Locate the cell with the specified text and output its (X, Y) center coordinate. 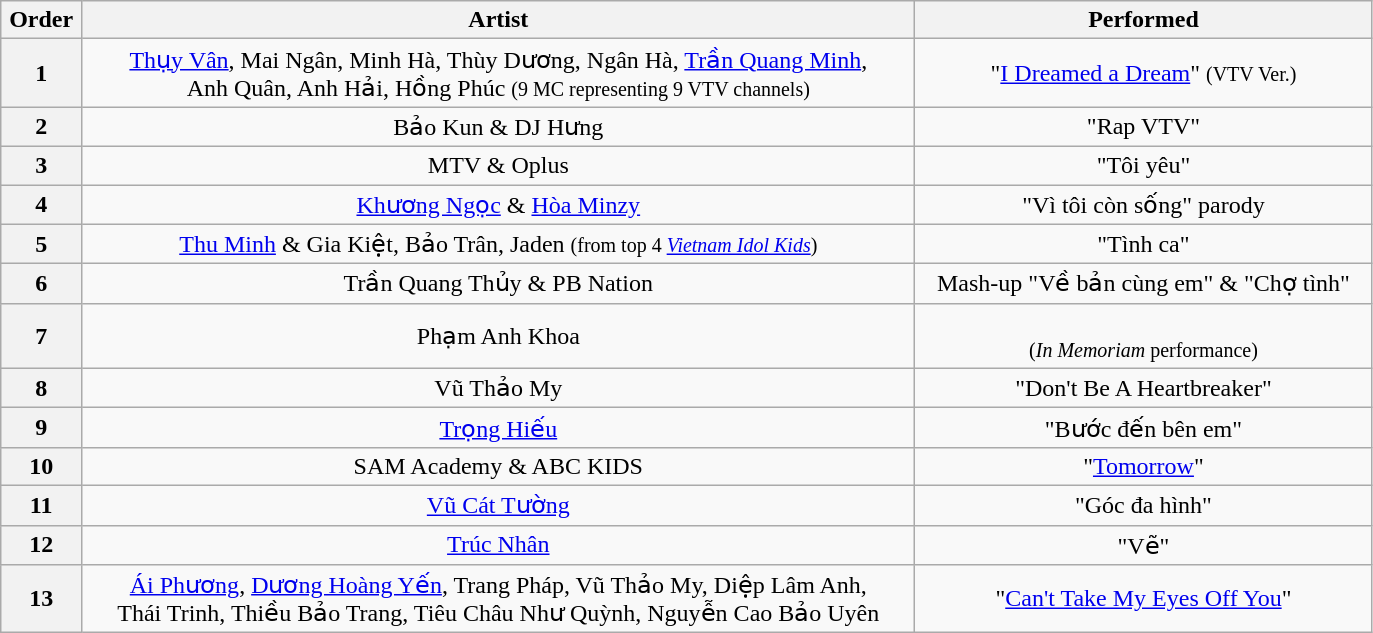
Thụy Vân, Mai Ngân, Minh Hà, Thùy Dương, Ngân Hà, Trần Quang Minh,Anh Quân, Anh Hải, Hồng Phúc (9 MC representing 9 VTV channels) (498, 73)
7 (42, 336)
Thu Minh & Gia Kiệt, Bảo Trân, Jaden (from top 4 Vietnam Idol Kids) (498, 244)
"Góc đa hình" (1144, 505)
3 (42, 165)
Phạm Anh Khoa (498, 336)
"I Dreamed a Dream" (VTV Ver.) (1144, 73)
2 (42, 127)
4 (42, 204)
Trọng Hiếu (498, 428)
"Don't Be A Heartbreaker" (1144, 388)
SAM Academy & ABC KIDS (498, 466)
Trúc Nhân (498, 545)
MTV & Oplus (498, 165)
Ái Phương, Dương Hoàng Yến, Trang Pháp, Vũ Thảo My, Diệp Lâm Anh,Thái Trinh, Thiều Bảo Trang, Tiêu Châu Như Quỳnh, Nguyễn Cao Bảo Uyên (498, 599)
Performed (1144, 20)
Order (42, 20)
"Vì tôi còn sống" parody (1144, 204)
Artist (498, 20)
Trần Quang Thủy & PB Nation (498, 284)
1 (42, 73)
"Tomorrow" (1144, 466)
8 (42, 388)
"Can't Take My Eyes Off You" (1144, 599)
11 (42, 505)
(In Memoriam performance) (1144, 336)
Vũ Thảo My (498, 388)
13 (42, 599)
10 (42, 466)
12 (42, 545)
"Tôi yêu" (1144, 165)
Bảo Kun & DJ Hưng (498, 127)
"Vẽ" (1144, 545)
"Rap VTV" (1144, 127)
5 (42, 244)
Vũ Cát Tường (498, 505)
6 (42, 284)
Mash-up "Về bản cùng em" & "Chợ tình" (1144, 284)
"Tình ca" (1144, 244)
Khương Ngọc & Hòa Minzy (498, 204)
"Bước đến bên em" (1144, 428)
9 (42, 428)
